Capture the cell that displays the provided text and extract its (x, y) central coordinate. 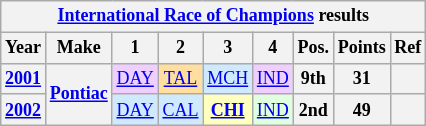
4 (272, 48)
2nd (313, 110)
1 (135, 48)
Make (78, 48)
Pontiac (78, 94)
9th (313, 78)
Points (362, 48)
CAL (180, 110)
Ref (408, 48)
International Race of Champions results (214, 16)
31 (362, 78)
49 (362, 110)
2002 (24, 110)
3 (228, 48)
2 (180, 48)
TAL (180, 78)
Year (24, 48)
CHI (228, 110)
2001 (24, 78)
MCH (228, 78)
Pos. (313, 48)
